Search for the cell housing the specified text and yield its (x, y) center coordinate. 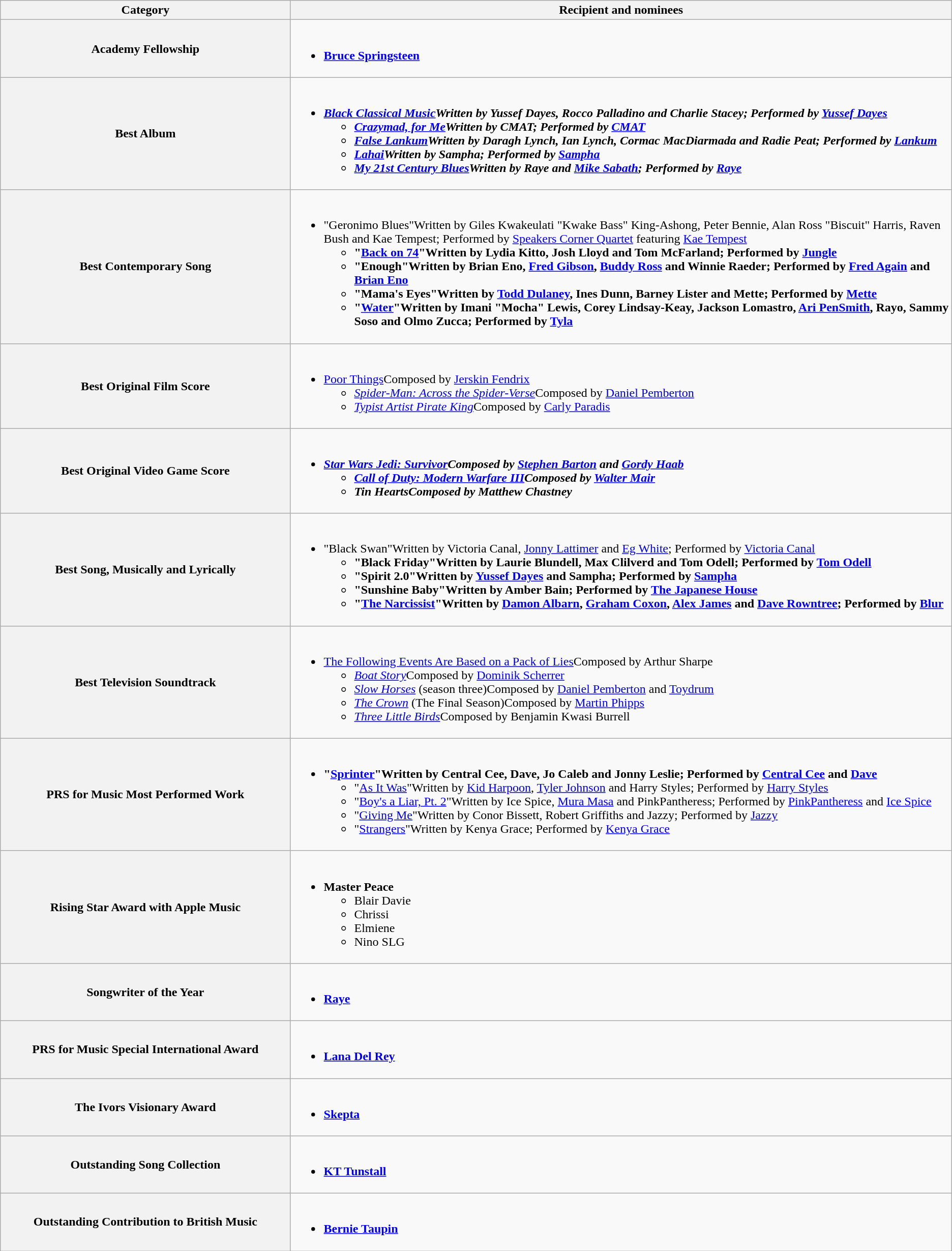
PRS for Music Special International Award (145, 1049)
PRS for Music Most Performed Work (145, 795)
Lana Del Rey (621, 1049)
Recipient and nominees (621, 10)
Bernie Taupin (621, 1222)
Raye (621, 992)
Bruce Springsteen (621, 49)
Best Album (145, 133)
Master PeaceBlair DavieChrissiElmieneNino SLG (621, 907)
Best Song, Musically and Lyrically (145, 570)
The Ivors Visionary Award (145, 1107)
Best Original Video Game Score (145, 471)
Best Contemporary Song (145, 267)
Category (145, 10)
Rising Star Award with Apple Music (145, 907)
Best Television Soundtrack (145, 682)
Songwriter of the Year (145, 992)
Skepta (621, 1107)
Academy Fellowship (145, 49)
Outstanding Contribution to British Music (145, 1222)
Best Original Film Score (145, 386)
KT Tunstall (621, 1165)
Outstanding Song Collection (145, 1165)
